Identify which cell holds the provided text, then report its [X, Y] central coordinate. 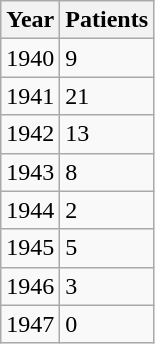
1941 [30, 96]
9 [107, 58]
1943 [30, 172]
Year [30, 20]
1947 [30, 324]
1946 [30, 286]
5 [107, 248]
Patients [107, 20]
1945 [30, 248]
1944 [30, 210]
3 [107, 286]
0 [107, 324]
1942 [30, 134]
21 [107, 96]
1940 [30, 58]
2 [107, 210]
8 [107, 172]
13 [107, 134]
